Find where the given text appears and provide that cell's center as (x, y) coordinate. 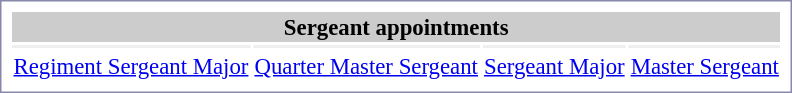
Regiment Sergeant Major (131, 66)
Quarter Master Sergeant (366, 66)
Master Sergeant (704, 66)
Sergeant Major (554, 66)
Sergeant appointments (396, 27)
